Return the (x, y) coordinate for the center point of the cell that contains the specified text.  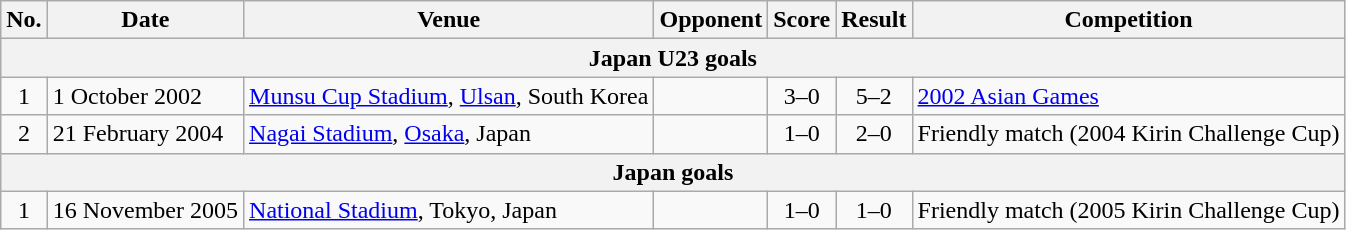
3–0 (802, 96)
5–2 (874, 96)
16 November 2005 (145, 210)
2002 Asian Games (1128, 96)
Result (874, 20)
Opponent (711, 20)
Friendly match (2004 Kirin Challenge Cup) (1128, 134)
Munsu Cup Stadium, Ulsan, South Korea (449, 96)
National Stadium, Tokyo, Japan (449, 210)
Venue (449, 20)
Competition (1128, 20)
Score (802, 20)
Japan goals (673, 172)
Japan U23 goals (673, 58)
2–0 (874, 134)
Friendly match (2005 Kirin Challenge Cup) (1128, 210)
21 February 2004 (145, 134)
No. (24, 20)
2 (24, 134)
Date (145, 20)
1 October 2002 (145, 96)
Nagai Stadium, Osaka, Japan (449, 134)
